Return (x, y) of the center of cell containing provided text 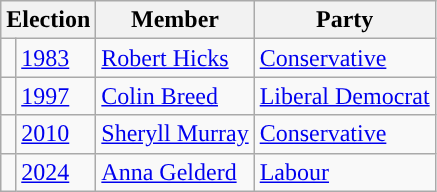
1983 (56, 58)
2010 (56, 134)
2024 (56, 172)
Robert Hicks (175, 58)
Member (175, 20)
Sheryll Murray (175, 134)
Election (48, 20)
Liberal Democrat (344, 96)
Anna Gelderd (175, 172)
Party (344, 20)
Colin Breed (175, 96)
Labour (344, 172)
1997 (56, 96)
